Provide the (X, Y) coordinate of the cell's center where the given text is located.  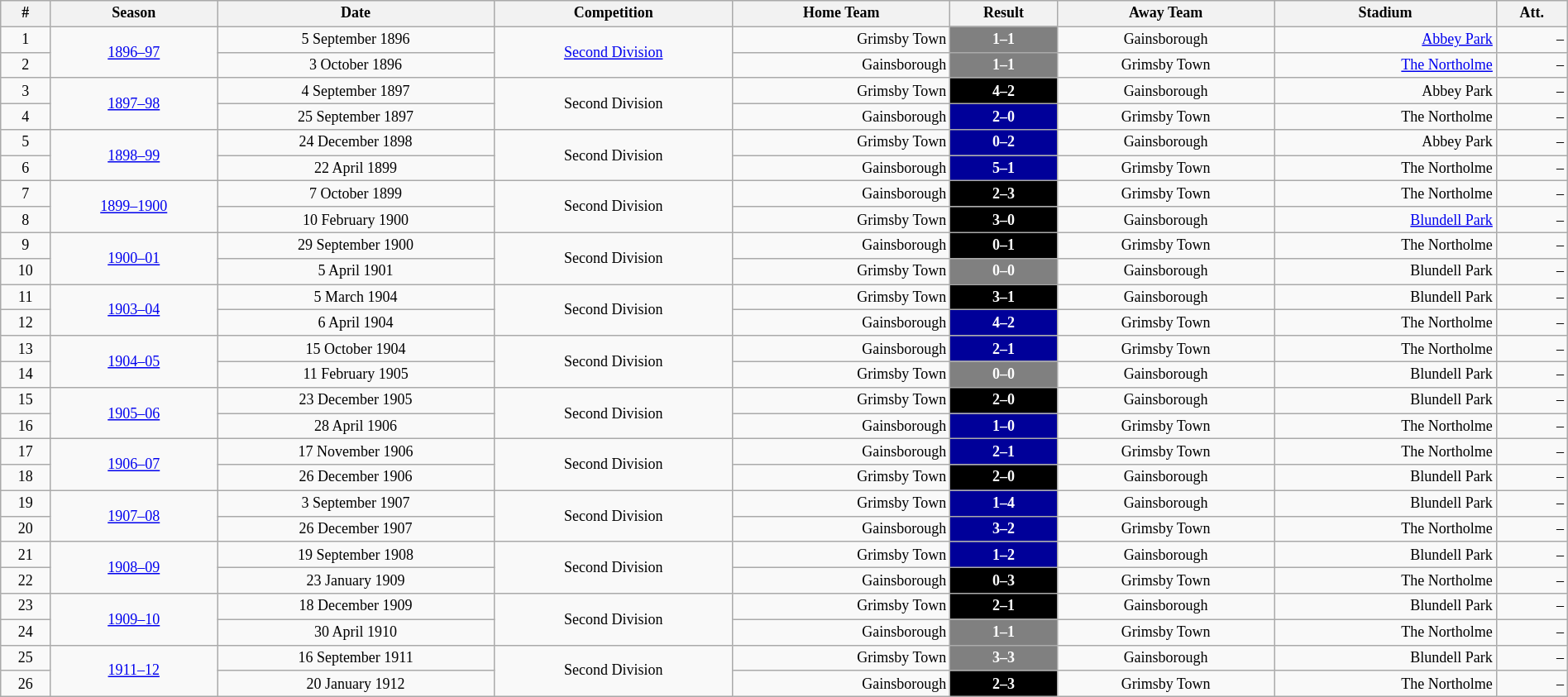
3–2 (1004, 529)
7 (26, 193)
22 April 1899 (356, 169)
18 December 1909 (356, 607)
4 (26, 116)
12 (26, 322)
26 December 1906 (356, 478)
1905–06 (134, 413)
23 December 1905 (356, 400)
3 (26, 91)
11 February 1905 (356, 374)
3–0 (1004, 220)
1911–12 (134, 671)
1896–97 (134, 52)
Competition (614, 13)
30 April 1910 (356, 632)
1900–01 (134, 258)
Att. (1532, 13)
10 (26, 271)
14 (26, 374)
25 September 1897 (356, 116)
3–1 (1004, 298)
1909–10 (134, 619)
5 March 1904 (356, 298)
2 (26, 64)
1897–98 (134, 103)
Result (1004, 13)
20 January 1912 (356, 683)
# (26, 13)
10 February 1900 (356, 220)
0–2 (1004, 142)
7 October 1899 (356, 193)
1904–05 (134, 361)
23 January 1909 (356, 580)
1907–08 (134, 516)
5–1 (1004, 169)
3 October 1896 (356, 64)
24 (26, 632)
1 (26, 40)
1–4 (1004, 503)
1903–04 (134, 310)
0–3 (1004, 580)
20 (26, 529)
Stadium (1385, 13)
4 September 1897 (356, 91)
Away Team (1166, 13)
8 (26, 220)
1–2 (1004, 554)
Season (134, 13)
5 September 1896 (356, 40)
3 September 1907 (356, 503)
24 December 1898 (356, 142)
1906–07 (134, 465)
5 (26, 142)
15 October 1904 (356, 349)
13 (26, 349)
1–0 (1004, 427)
22 (26, 580)
29 September 1900 (356, 245)
26 (26, 683)
16 (26, 427)
6 April 1904 (356, 322)
0–1 (1004, 245)
3–3 (1004, 658)
11 (26, 298)
1899–1900 (134, 207)
9 (26, 245)
23 (26, 607)
25 (26, 658)
17 (26, 451)
26 December 1907 (356, 529)
17 November 1906 (356, 451)
15 (26, 400)
18 (26, 478)
Date (356, 13)
19 September 1908 (356, 554)
1908–09 (134, 567)
Home Team (842, 13)
16 September 1911 (356, 658)
19 (26, 503)
1898–99 (134, 155)
21 (26, 554)
28 April 1906 (356, 427)
5 April 1901 (356, 271)
6 (26, 169)
